Return [x, y] of the center of cell containing provided text 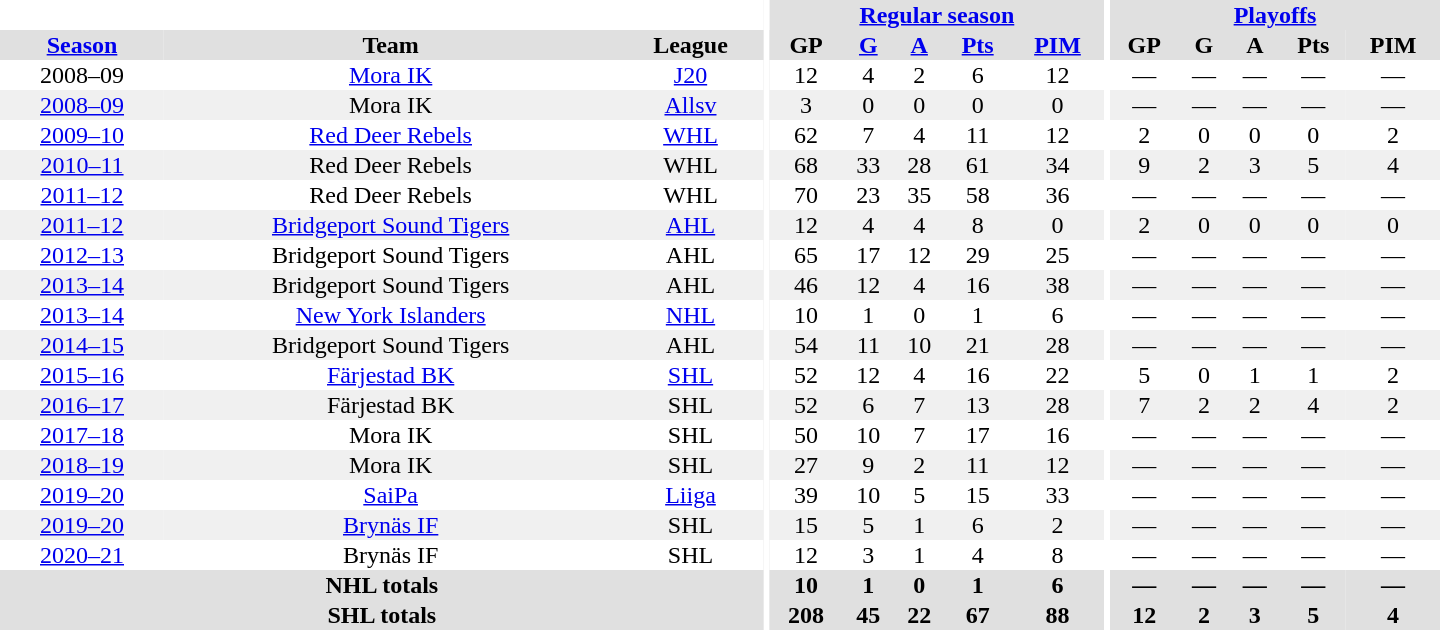
88 [1058, 615]
Liiga [690, 495]
Regular season [936, 15]
54 [806, 345]
Season [82, 45]
34 [1058, 165]
62 [806, 135]
2010–11 [82, 165]
61 [978, 165]
2012–13 [82, 255]
45 [868, 615]
25 [1058, 255]
2015–16 [82, 375]
65 [806, 255]
League [690, 45]
2018–19 [82, 465]
NHL totals [382, 585]
2020–21 [82, 555]
38 [1058, 285]
46 [806, 285]
Allsv [690, 105]
23 [868, 195]
Playoffs [1275, 15]
NHL [690, 315]
J20 [690, 75]
50 [806, 435]
New York Islanders [390, 315]
29 [978, 255]
208 [806, 615]
70 [806, 195]
Team [390, 45]
2014–15 [82, 345]
58 [978, 195]
2016–17 [82, 405]
27 [806, 465]
36 [1058, 195]
68 [806, 165]
SaiPa [390, 495]
67 [978, 615]
21 [978, 345]
39 [806, 495]
35 [920, 195]
2017–18 [82, 435]
2009–10 [82, 135]
SHL totals [382, 615]
13 [978, 405]
